Determine the [x, y] coordinate at the center of the cell enclosing the given text.  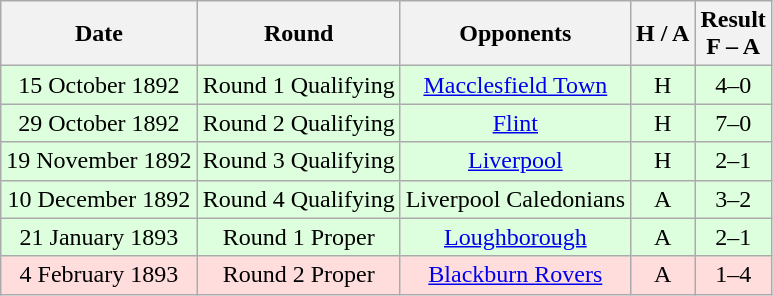
Loughborough [515, 237]
10 December 1892 [99, 199]
4–0 [733, 85]
19 November 1892 [99, 161]
Date [99, 34]
Round 4 Qualifying [298, 199]
Liverpool Caledonians [515, 199]
Round [298, 34]
7–0 [733, 123]
15 October 1892 [99, 85]
4 February 1893 [99, 275]
Blackburn Rovers [515, 275]
Liverpool [515, 161]
Round 1 Proper [298, 237]
Round 2 Qualifying [298, 123]
Macclesfield Town [515, 85]
Round 1 Qualifying [298, 85]
Round 3 Qualifying [298, 161]
29 October 1892 [99, 123]
Opponents [515, 34]
Flint [515, 123]
3–2 [733, 199]
H / A [663, 34]
1–4 [733, 275]
ResultF – A [733, 34]
Round 2 Proper [298, 275]
21 January 1893 [99, 237]
